Pinpoint the cell where the given text exists, returning its [x, y] midpoint coordinate. 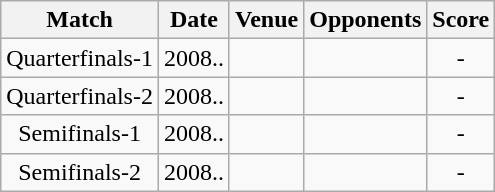
Match [80, 20]
Semifinals-2 [80, 172]
Quarterfinals-2 [80, 96]
Opponents [366, 20]
Semifinals-1 [80, 134]
Venue [266, 20]
Score [461, 20]
Date [194, 20]
Quarterfinals-1 [80, 58]
